Extract the [x, y] coordinate from the center of the cell holding the provided text.  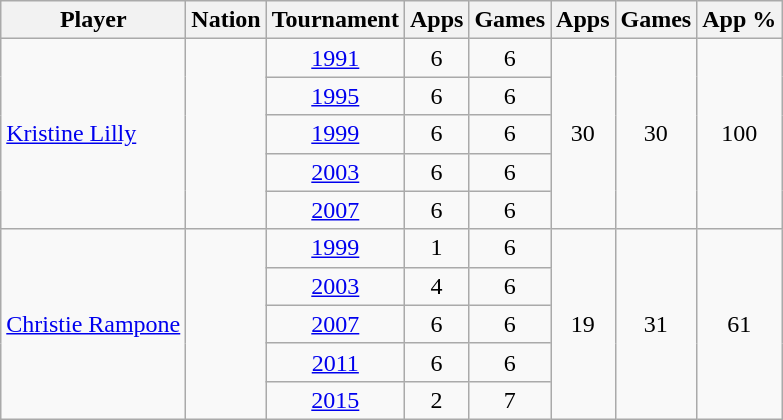
31 [656, 324]
Player [94, 20]
61 [740, 324]
2015 [335, 400]
1991 [335, 58]
Christie Rampone [94, 324]
2011 [335, 362]
2 [436, 400]
Tournament [335, 20]
Nation [226, 20]
7 [510, 400]
1 [436, 248]
100 [740, 134]
19 [583, 324]
Kristine Lilly [94, 134]
1995 [335, 96]
App % [740, 20]
4 [436, 286]
